Search for the cell housing the specified text and yield its [X, Y] center coordinate. 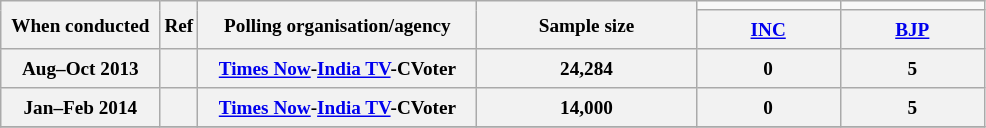
24,284 [586, 68]
Jan–Feb 2014 [80, 108]
INC [768, 30]
Ref [179, 25]
Sample size [586, 25]
Aug–Oct 2013 [80, 68]
14,000 [586, 108]
Polling organisation/agency [338, 25]
BJP [912, 30]
When conducted [80, 25]
